Locate the cell with the specified text and output its [x, y] center coordinate. 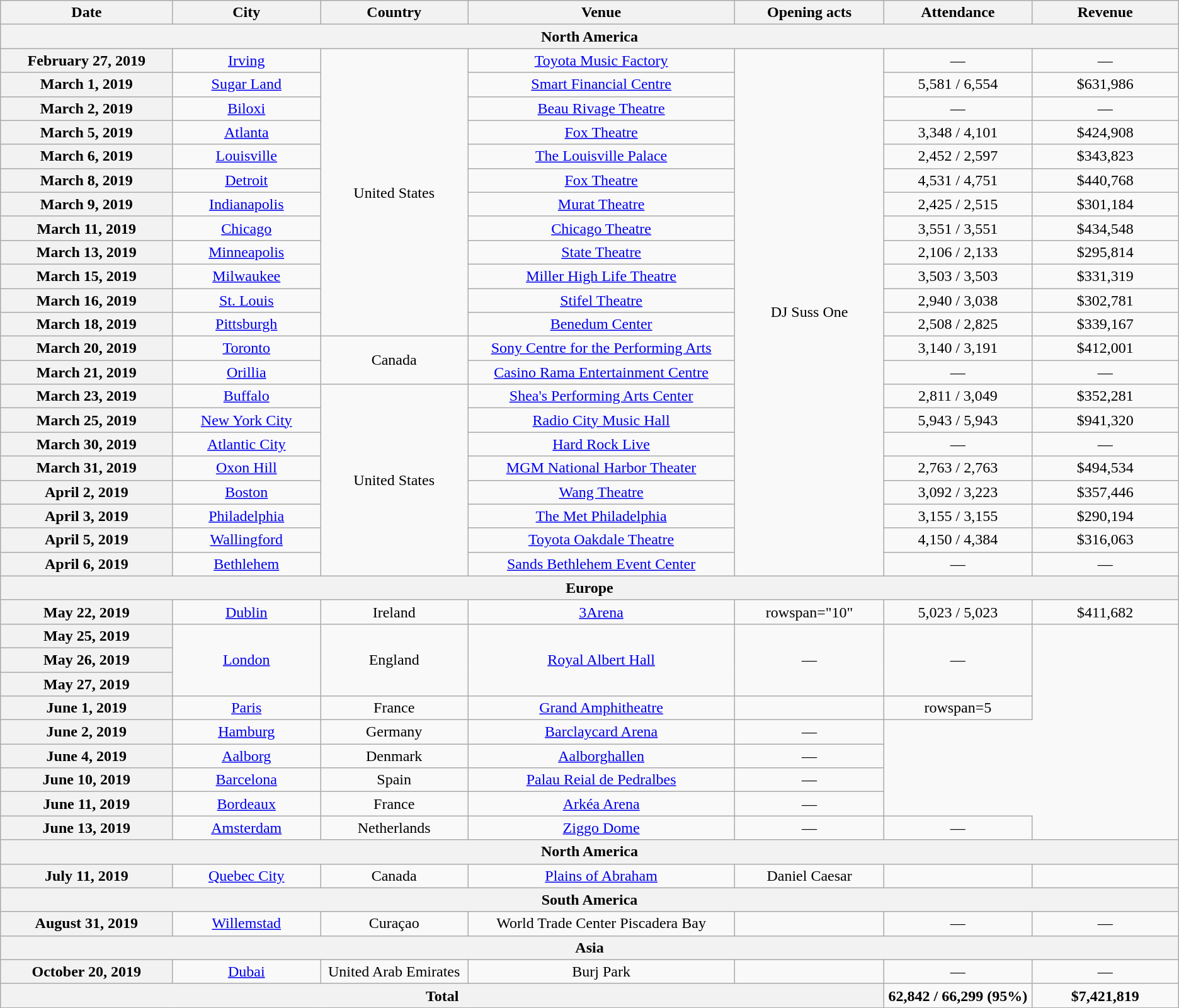
Total [442, 995]
March 5, 2019 [87, 132]
Shea's Performing Arts Center [601, 396]
May 27, 2019 [87, 684]
Opening acts [809, 13]
Barcelona [247, 780]
Revenue [1105, 13]
Netherlands [394, 828]
2,425 / 2,515 [958, 204]
March 20, 2019 [87, 348]
$295,814 [1105, 252]
Bordeaux [247, 804]
$343,823 [1105, 156]
March 30, 2019 [87, 444]
Quebec City [247, 876]
Grand Amphitheatre [601, 708]
State Theatre [601, 252]
London [247, 660]
May 22, 2019 [87, 612]
Chicago Theatre [601, 228]
World Trade Center Piscadera Bay [601, 924]
$331,319 [1105, 276]
March 11, 2019 [87, 228]
4,150 / 4,384 [958, 540]
March 23, 2019 [87, 396]
Toyota Music Factory [601, 60]
The Met Philadelphia [601, 516]
3,551 / 3,551 [958, 228]
Asia [589, 948]
$357,446 [1105, 492]
Country [394, 13]
DJ Suss One [809, 312]
Hamburg [247, 732]
$301,184 [1105, 204]
3,348 / 4,101 [958, 132]
June 1, 2019 [87, 708]
Detroit [247, 180]
March 31, 2019 [87, 468]
$411,682 [1105, 612]
3,503 / 3,503 [958, 276]
$424,908 [1105, 132]
Murat Theatre [601, 204]
March 25, 2019 [87, 420]
$316,063 [1105, 540]
2,763 / 2,763 [958, 468]
Willemstad [247, 924]
Pittsburgh [247, 324]
October 20, 2019 [87, 971]
Paris [247, 708]
2,106 / 2,133 [958, 252]
March 15, 2019 [87, 276]
Europe [589, 588]
3,092 / 3,223 [958, 492]
Toyota Oakdale Theatre [601, 540]
Attendance [958, 13]
Dubai [247, 971]
March 8, 2019 [87, 180]
Buffalo [247, 396]
$7,421,819 [1105, 995]
March 1, 2019 [87, 84]
May 26, 2019 [87, 660]
Bethlehem [247, 564]
Ziggo Dome [601, 828]
March 18, 2019 [87, 324]
Philadelphia [247, 516]
rowspan=5 [958, 708]
$434,548 [1105, 228]
4,531 / 4,751 [958, 180]
Denmark [394, 756]
Sugar Land [247, 84]
$339,167 [1105, 324]
Toronto [247, 348]
Irving [247, 60]
Barclaycard Arena [601, 732]
Atlantic City [247, 444]
Louisville [247, 156]
$941,320 [1105, 420]
United Arab Emirates [394, 971]
Arkéa Arena [601, 804]
February 27, 2019 [87, 60]
April 3, 2019 [87, 516]
Royal Albert Hall [601, 660]
August 31, 2019 [87, 924]
April 2, 2019 [87, 492]
Minneapolis [247, 252]
Curaçao [394, 924]
Amsterdam [247, 828]
Dublin [247, 612]
May 25, 2019 [87, 636]
Hard Rock Live [601, 444]
Atlanta [247, 132]
July 11, 2019 [87, 876]
Burj Park [601, 971]
MGM National Harbor Theater [601, 468]
Palau Reial de Pedralbes [601, 780]
Wang Theatre [601, 492]
Daniel Caesar [809, 876]
March 9, 2019 [87, 204]
2,508 / 2,825 [958, 324]
March 16, 2019 [87, 301]
$440,768 [1105, 180]
Indianapolis [247, 204]
March 21, 2019 [87, 372]
Milwaukee [247, 276]
The Louisville Palace [601, 156]
June 13, 2019 [87, 828]
3Arena [601, 612]
June 2, 2019 [87, 732]
$412,001 [1105, 348]
Aalborg [247, 756]
3,155 / 3,155 [958, 516]
Boston [247, 492]
April 6, 2019 [87, 564]
June 10, 2019 [87, 780]
2,452 / 2,597 [958, 156]
Oxon Hill [247, 468]
$352,281 [1105, 396]
Stifel Theatre [601, 301]
Chicago [247, 228]
April 5, 2019 [87, 540]
Plains of Abraham [601, 876]
Germany [394, 732]
Beau Rivage Theatre [601, 108]
Sony Centre for the Performing Arts [601, 348]
3,140 / 3,191 [958, 348]
2,940 / 3,038 [958, 301]
England [394, 660]
Wallingford [247, 540]
March 2, 2019 [87, 108]
5,943 / 5,943 [958, 420]
$631,986 [1105, 84]
62,842 / 66,299 (95%) [958, 995]
rowspan="10" [809, 612]
Casino Rama Entertainment Centre [601, 372]
Orillia [247, 372]
Biloxi [247, 108]
June 4, 2019 [87, 756]
$302,781 [1105, 301]
Sands Bethlehem Event Center [601, 564]
Benedum Center [601, 324]
March 6, 2019 [87, 156]
Miller High Life Theatre [601, 276]
Radio City Music Hall [601, 420]
New York City [247, 420]
$290,194 [1105, 516]
5,581 / 6,554 [958, 84]
St. Louis [247, 301]
Spain [394, 780]
Date [87, 13]
June 11, 2019 [87, 804]
$494,534 [1105, 468]
Smart Financial Centre [601, 84]
2,811 / 3,049 [958, 396]
Venue [601, 13]
City [247, 13]
Ireland [394, 612]
Aalborghallen [601, 756]
March 13, 2019 [87, 252]
South America [589, 900]
5,023 / 5,023 [958, 612]
